Return [X, Y] of the center of cell containing provided text 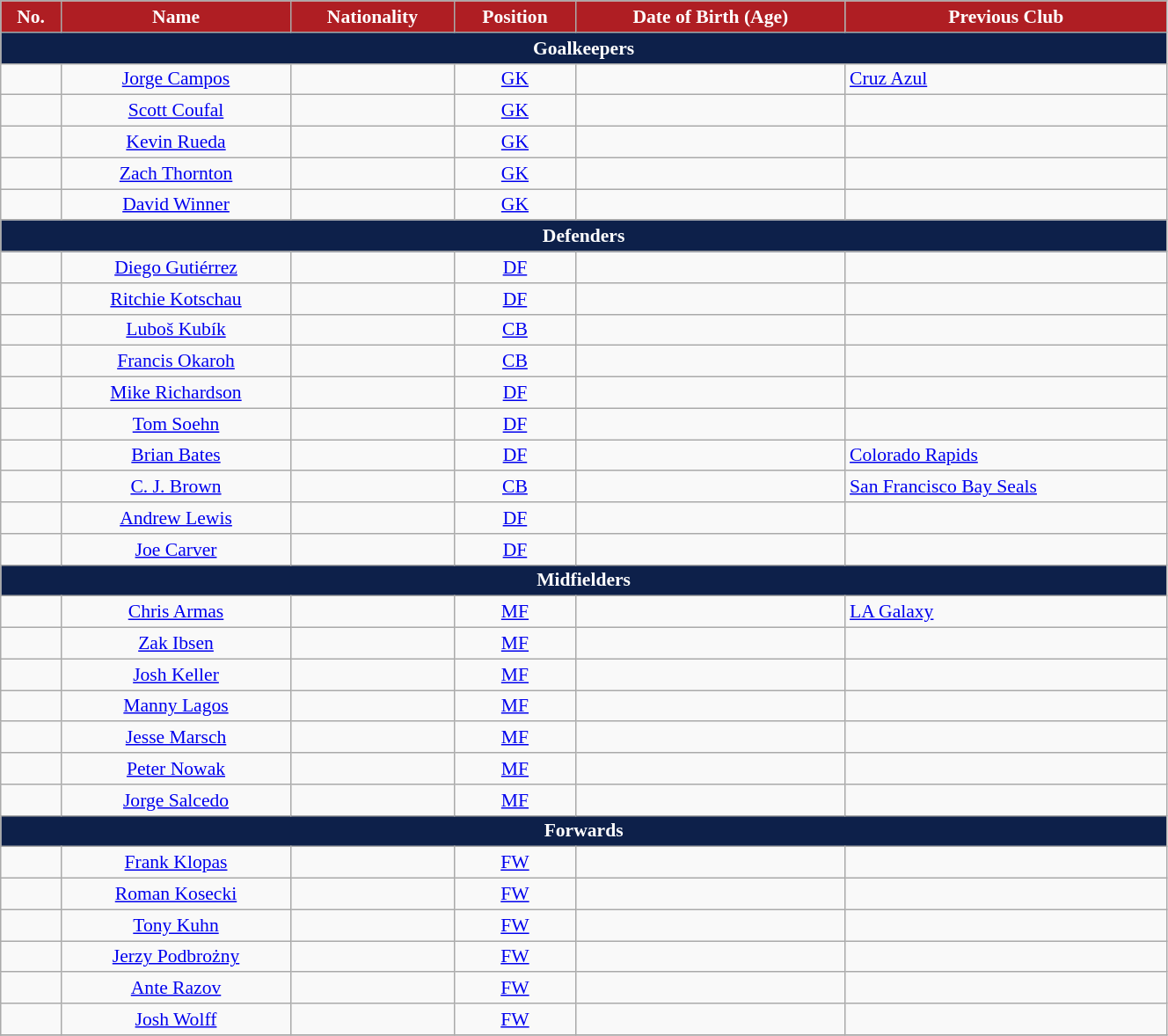
Roman Kosecki [176, 894]
Jorge Salcedo [176, 800]
Chris Armas [176, 612]
Francis Okaroh [176, 361]
Zak Ibsen [176, 644]
Andrew Lewis [176, 518]
Position [515, 17]
Colorado Rapids [1006, 456]
Kevin Rueda [176, 142]
LA Galaxy [1006, 612]
Brian Bates [176, 456]
Defenders [584, 237]
Tom Soehn [176, 424]
C. J. Brown [176, 487]
No. [32, 17]
Jesse Marsch [176, 738]
Luboš Kubík [176, 330]
Mike Richardson [176, 393]
Date of Birth (Age) [711, 17]
Name [176, 17]
Tony Kuhn [176, 925]
Scott Coufal [176, 111]
Forwards [584, 831]
Joe Carver [176, 550]
Diego Gutiérrez [176, 267]
Frank Klopas [176, 863]
Jorge Campos [176, 79]
Ritchie Kotschau [176, 299]
Ante Razov [176, 989]
Previous Club [1006, 17]
Midfielders [584, 580]
Peter Nowak [176, 769]
Jerzy Podbrożny [176, 957]
Cruz Azul [1006, 79]
Zach Thornton [176, 173]
David Winner [176, 205]
Goalkeepers [584, 48]
Nationality [373, 17]
Manny Lagos [176, 706]
San Francisco Bay Seals [1006, 487]
Josh Keller [176, 675]
Josh Wolff [176, 1019]
